Pinpoint the cell where the given text exists, returning its [x, y] midpoint coordinate. 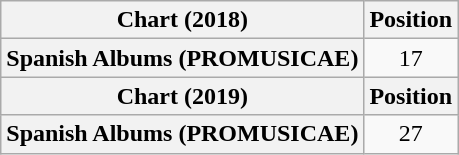
Chart (2019) [182, 96]
Chart (2018) [182, 20]
27 [411, 134]
17 [411, 58]
